Return the (x, y) coordinate for the center point of the cell that contains the specified text.  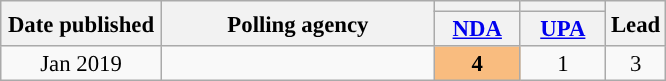
Polling agency (298, 24)
UPA (563, 30)
1 (563, 64)
Jan 2019 (82, 64)
Date published (82, 24)
3 (636, 64)
4 (477, 64)
Lead (636, 24)
NDA (477, 30)
